Search for the cell housing the specified text and yield its [X, Y] center coordinate. 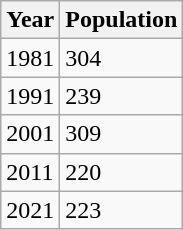
2021 [30, 210]
2001 [30, 134]
2011 [30, 172]
Year [30, 20]
Population [122, 20]
239 [122, 96]
223 [122, 210]
309 [122, 134]
1981 [30, 58]
1991 [30, 96]
220 [122, 172]
304 [122, 58]
